Identify which cell holds the provided text, then report its (x, y) central coordinate. 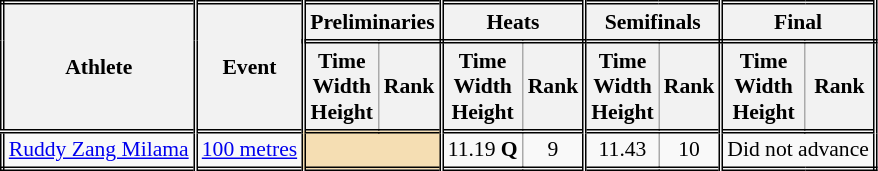
Athlete (98, 67)
11.19 Q (482, 150)
10 (690, 150)
Final (798, 22)
Ruddy Zang Milama (98, 150)
Event (249, 67)
Semifinals (653, 22)
Did not advance (798, 150)
Preliminaries (372, 22)
100 metres (249, 150)
9 (554, 150)
11.43 (622, 150)
Heats (513, 22)
